Capture the cell that displays the provided text and extract its [x, y] central coordinate. 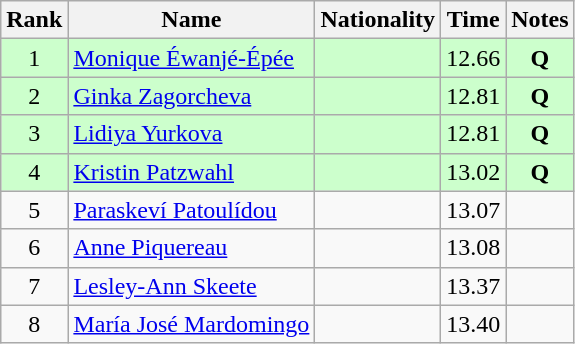
13.02 [474, 172]
13.07 [474, 210]
Kristin Patzwahl [192, 172]
Lesley-Ann Skeete [192, 286]
Monique Éwanjé-Épée [192, 58]
5 [34, 210]
1 [34, 58]
2 [34, 96]
Ginka Zagorcheva [192, 96]
Anne Piquereau [192, 248]
Rank [34, 20]
13.08 [474, 248]
7 [34, 286]
4 [34, 172]
Paraskeví Patoulídou [192, 210]
13.40 [474, 324]
Lidiya Yurkova [192, 134]
Time [474, 20]
13.37 [474, 286]
Name [192, 20]
María José Mardomingo [192, 324]
6 [34, 248]
3 [34, 134]
12.66 [474, 58]
8 [34, 324]
Notes [540, 20]
Nationality [378, 20]
